Determine the (X, Y) coordinate at the center of the cell enclosing the given text.  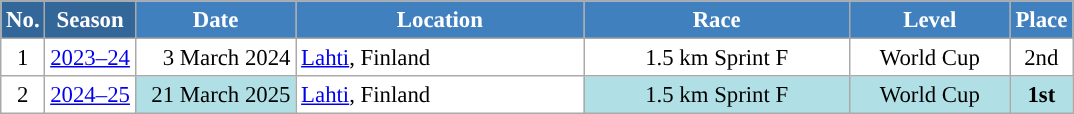
Location (440, 20)
2 (23, 95)
Level (930, 20)
Place (1041, 20)
Date (216, 20)
2024–25 (90, 95)
1st (1041, 95)
1 (23, 58)
2023–24 (90, 58)
2nd (1041, 58)
Race (717, 20)
No. (23, 20)
3 March 2024 (216, 58)
Season (90, 20)
21 March 2025 (216, 95)
